Output the [X, Y] coordinate of the center of the cell containing the given text.  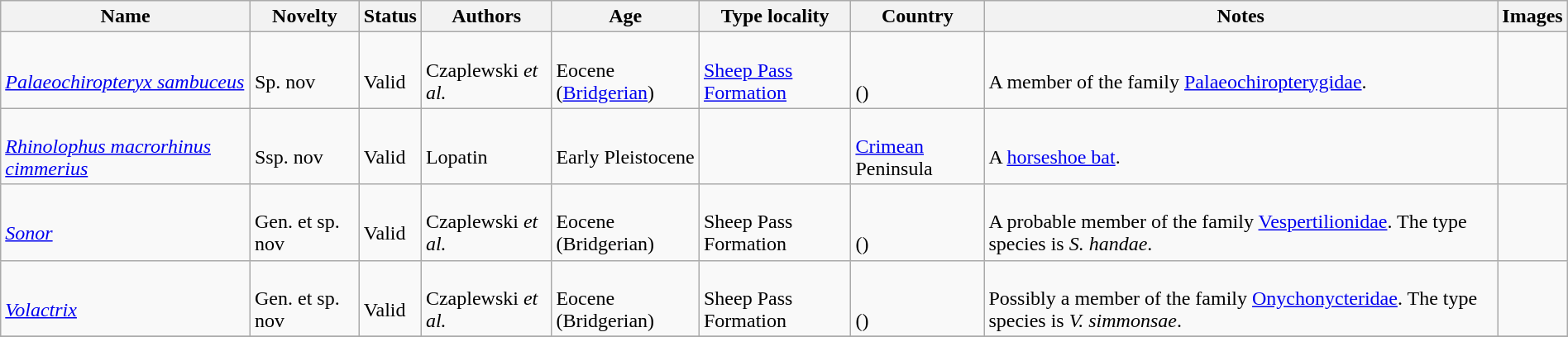
Notes [1241, 17]
Status [390, 17]
Palaeochiropteryx sambuceus [126, 70]
Early Pleistocene [625, 146]
Volactrix [126, 298]
Lopatin [486, 146]
Images [1533, 17]
Type locality [774, 17]
Country [918, 17]
Sonor [126, 222]
A probable member of the family Vespertilionidae. The type species is S. handae. [1241, 222]
A horseshoe bat. [1241, 146]
Crimean Peninsula [918, 146]
Novelty [304, 17]
A member of the family Palaeochiropterygidae. [1241, 70]
Name [126, 17]
Sp. nov [304, 70]
Possibly a member of the family Onychonycteridae. The type species is V. simmonsae. [1241, 298]
Ssp. nov [304, 146]
Rhinolophus macrorhinus cimmerius [126, 146]
Authors [486, 17]
Age [625, 17]
